Provide the (x, y) coordinate of the cell's center where the given text is located.  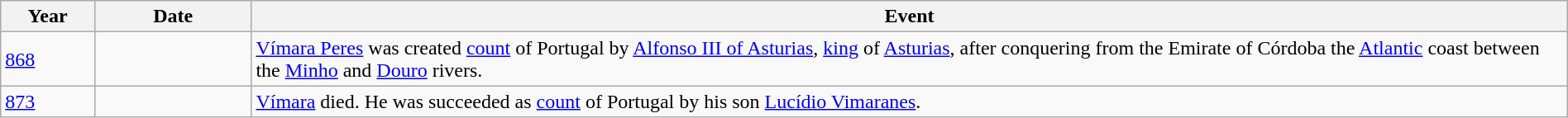
Year (48, 17)
Vímara died. He was succeeded as count of Portugal by his son Lucídio Vimaranes. (910, 101)
873 (48, 101)
Date (172, 17)
Event (910, 17)
868 (48, 59)
